Provide the (x, y) coordinate of the cell's center where the given text is located.  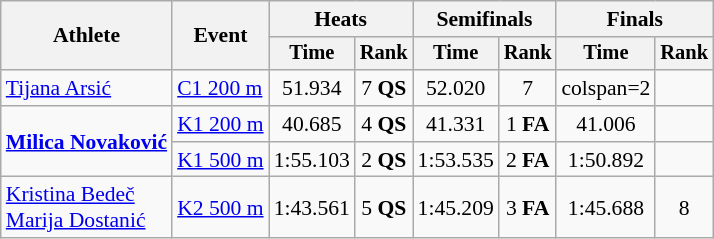
5 QS (384, 208)
1:55.103 (312, 160)
1:50.892 (606, 160)
51.934 (312, 88)
K2 500 m (220, 208)
1 FA (528, 124)
Athlete (86, 36)
1:45.209 (456, 208)
colspan=2 (606, 88)
C1 200 m (220, 88)
8 (684, 208)
4 QS (384, 124)
3 FA (528, 208)
7 QS (384, 88)
41.331 (456, 124)
1:45.688 (606, 208)
52.020 (456, 88)
Milica Novaković (86, 142)
Kristina BedečMarija Dostanić (86, 208)
2 FA (528, 160)
1:53.535 (456, 160)
K1 500 m (220, 160)
Tijana Arsić (86, 88)
41.006 (606, 124)
1:43.561 (312, 208)
Semifinals (485, 19)
Event (220, 36)
40.685 (312, 124)
7 (528, 88)
K1 200 m (220, 124)
2 QS (384, 160)
Finals (634, 19)
Heats (341, 19)
